Provide the [x, y] coordinate of the cell's center where the given text is located.  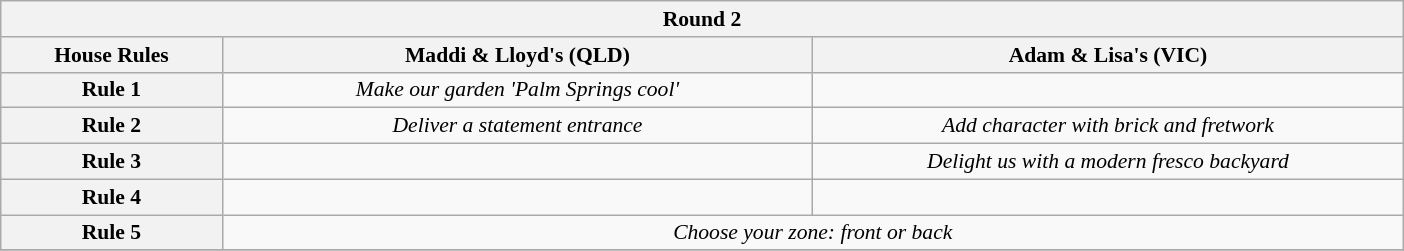
Maddi & Lloyd's (QLD) [518, 55]
Round 2 [702, 19]
Add character with brick and fretwork [1108, 126]
Rule 5 [112, 233]
Rule 3 [112, 162]
Rule 1 [112, 90]
Adam & Lisa's (VIC) [1108, 55]
Delight us with a modern fresco backyard [1108, 162]
Deliver a statement entrance [518, 126]
Rule 2 [112, 126]
Choose your zone: front or back [812, 233]
Make our garden 'Palm Springs cool' [518, 90]
House Rules [112, 55]
Rule 4 [112, 197]
